Search for the cell housing the specified text and yield its (X, Y) center coordinate. 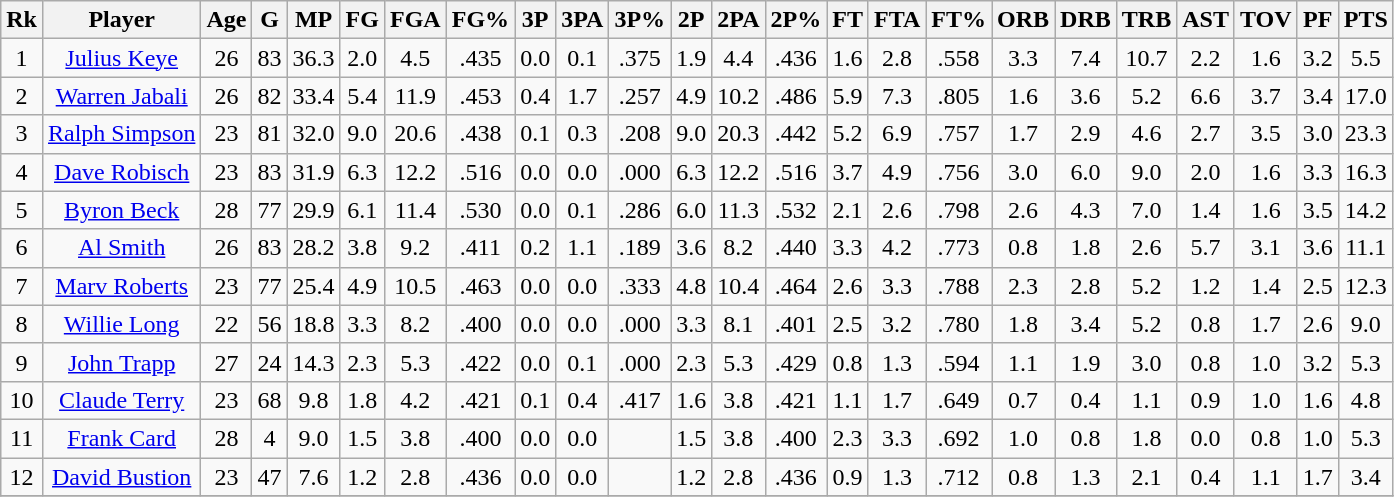
.649 (959, 400)
.805 (959, 96)
2PA (738, 20)
FT% (959, 20)
.422 (480, 362)
6 (22, 248)
20.3 (738, 134)
.401 (796, 324)
56 (270, 324)
81 (270, 134)
2.7 (1206, 134)
FG% (480, 20)
20.6 (415, 134)
33.4 (314, 96)
3 (22, 134)
9.8 (314, 400)
11 (22, 438)
31.9 (314, 172)
Ralph Simpson (121, 134)
18.8 (314, 324)
AST (1206, 20)
Willie Long (121, 324)
11.1 (1366, 248)
5.5 (1366, 58)
.594 (959, 362)
47 (270, 477)
.464 (796, 286)
82 (270, 96)
.257 (640, 96)
2.2 (1206, 58)
10.7 (1146, 58)
FGA (415, 20)
John Trapp (121, 362)
TRB (1146, 20)
12.3 (1366, 286)
Claude Terry (121, 400)
36.3 (314, 58)
4.6 (1146, 134)
.712 (959, 477)
6.9 (896, 134)
3.1 (1266, 248)
6.6 (1206, 96)
.411 (480, 248)
ORB (1024, 20)
11.9 (415, 96)
0.2 (536, 248)
8.1 (738, 324)
Julius Keye (121, 58)
Dave Robisch (121, 172)
4.4 (738, 58)
.435 (480, 58)
.780 (959, 324)
G (270, 20)
7 (22, 286)
.438 (480, 134)
.757 (959, 134)
14.2 (1366, 210)
Player (121, 20)
5 (22, 210)
.189 (640, 248)
22 (226, 324)
.333 (640, 286)
8 (22, 324)
2.9 (1086, 134)
1 (22, 58)
12 (22, 477)
David Bustion (121, 477)
29.9 (314, 210)
PF (1318, 20)
.486 (796, 96)
5.7 (1206, 248)
MP (314, 20)
24 (270, 362)
Warren Jabali (121, 96)
.417 (640, 400)
17.0 (1366, 96)
10.2 (738, 96)
11.4 (415, 210)
.440 (796, 248)
0.3 (582, 134)
FT (848, 20)
6.1 (362, 210)
68 (270, 400)
7.4 (1086, 58)
FG (362, 20)
.692 (959, 438)
14.3 (314, 362)
.756 (959, 172)
.208 (640, 134)
32.0 (314, 134)
23.3 (1366, 134)
PTS (1366, 20)
.798 (959, 210)
Age (226, 20)
.453 (480, 96)
10 (22, 400)
.558 (959, 58)
0.7 (1024, 400)
27 (226, 362)
.773 (959, 248)
.788 (959, 286)
.375 (640, 58)
Frank Card (121, 438)
7.6 (314, 477)
7.3 (896, 96)
.429 (796, 362)
9.2 (415, 248)
3PA (582, 20)
16.3 (1366, 172)
.463 (480, 286)
.442 (796, 134)
5.4 (362, 96)
4.3 (1086, 210)
Byron Beck (121, 210)
2 (22, 96)
9 (22, 362)
2P% (796, 20)
10.5 (415, 286)
DRB (1086, 20)
5.9 (848, 96)
25.4 (314, 286)
.530 (480, 210)
FTA (896, 20)
7.0 (1146, 210)
Rk (22, 20)
11.3 (738, 210)
TOV (1266, 20)
4.5 (415, 58)
10.4 (738, 286)
.532 (796, 210)
.286 (640, 210)
Marv Roberts (121, 286)
28.2 (314, 248)
3P (536, 20)
Al Smith (121, 248)
2P (692, 20)
3P% (640, 20)
